Locate the cell with the specified text and output its (X, Y) center coordinate. 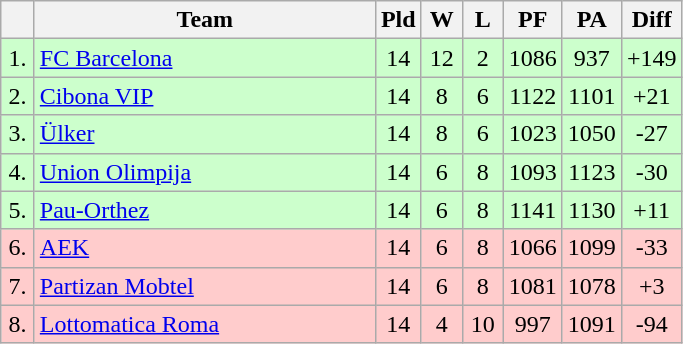
1101 (592, 96)
2 (482, 58)
W (442, 20)
937 (592, 58)
-94 (652, 324)
10 (482, 324)
1078 (592, 286)
4 (442, 324)
1093 (532, 172)
PA (592, 20)
-27 (652, 134)
7. (18, 286)
1086 (532, 58)
1099 (592, 248)
1122 (532, 96)
8. (18, 324)
+11 (652, 210)
3. (18, 134)
Pld (398, 20)
5. (18, 210)
+3 (652, 286)
1123 (592, 172)
+149 (652, 58)
6. (18, 248)
+21 (652, 96)
Diff (652, 20)
1081 (532, 286)
Ülker (204, 134)
1141 (532, 210)
-33 (652, 248)
12 (442, 58)
997 (532, 324)
L (482, 20)
2. (18, 96)
Pau-Orthez (204, 210)
-30 (652, 172)
Cibona VIP (204, 96)
AEK (204, 248)
PF (532, 20)
1066 (532, 248)
1050 (592, 134)
Partizan Mobtel (204, 286)
FC Barcelona (204, 58)
1. (18, 58)
1130 (592, 210)
Union Olimpija (204, 172)
Team (204, 20)
Lottomatica Roma (204, 324)
1023 (532, 134)
1091 (592, 324)
4. (18, 172)
